Determine the (x, y) coordinate at the center of the cell enclosing the given text.  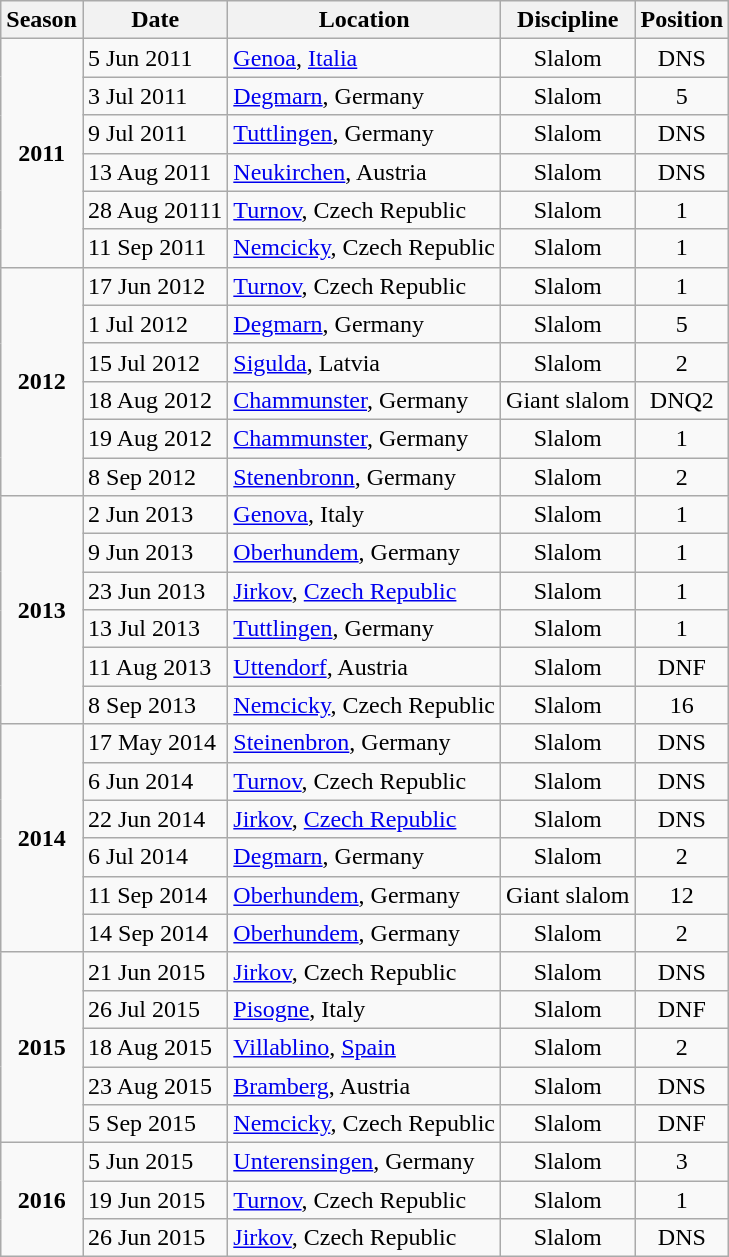
2014 (42, 838)
17 Jun 2012 (154, 286)
Genova, Italy (364, 515)
19 Jun 2015 (154, 1200)
Season (42, 20)
Steinenbron, Germany (364, 743)
1 Jul 2012 (154, 324)
11 Aug 2013 (154, 667)
21 Jun 2015 (154, 971)
2 Jun 2013 (154, 515)
8 Sep 2013 (154, 705)
DNQ2 (682, 400)
5 Jun 2011 (154, 58)
Location (364, 20)
23 Aug 2015 (154, 1085)
5 Jun 2015 (154, 1162)
15 Jul 2012 (154, 362)
28 Aug 20111 (154, 210)
19 Aug 2012 (154, 438)
Sigulda, Latvia (364, 362)
11 Sep 2014 (154, 895)
26 Jun 2015 (154, 1238)
Uttendorf, Austria (364, 667)
Pisogne, Italy (364, 1009)
2013 (42, 610)
Bramberg, Austria (364, 1085)
14 Sep 2014 (154, 933)
13 Aug 2011 (154, 172)
2016 (42, 1200)
8 Sep 2012 (154, 477)
13 Jul 2013 (154, 629)
17 May 2014 (154, 743)
6 Jun 2014 (154, 781)
2012 (42, 381)
Neukirchen, Austria (364, 172)
26 Jul 2015 (154, 1009)
3 Jul 2011 (154, 96)
2015 (42, 1047)
16 (682, 705)
3 (682, 1162)
2011 (42, 153)
Genoa, Italia (364, 58)
Discipline (568, 20)
9 Jun 2013 (154, 553)
11 Sep 2011 (154, 248)
Unterensingen, Germany (364, 1162)
Position (682, 20)
18 Aug 2012 (154, 400)
5 Sep 2015 (154, 1124)
Villablino, Spain (364, 1047)
23 Jun 2013 (154, 591)
12 (682, 895)
22 Jun 2014 (154, 819)
6 Jul 2014 (154, 857)
Date (154, 20)
Stenenbronn, Germany (364, 477)
9 Jul 2011 (154, 134)
18 Aug 2015 (154, 1047)
